Pinpoint the cell where the given text exists, returning its (X, Y) midpoint coordinate. 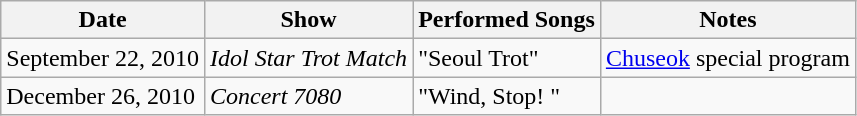
Chuseok special program (728, 58)
Performed Songs (507, 20)
September 22, 2010 (103, 58)
Date (103, 20)
Idol Star Trot Match (308, 58)
December 26, 2010 (103, 96)
"Seoul Trot" (507, 58)
Notes (728, 20)
Show (308, 20)
Concert 7080 (308, 96)
"Wind, Stop! " (507, 96)
